Find where the given text appears and provide that cell's center as (x, y) coordinate. 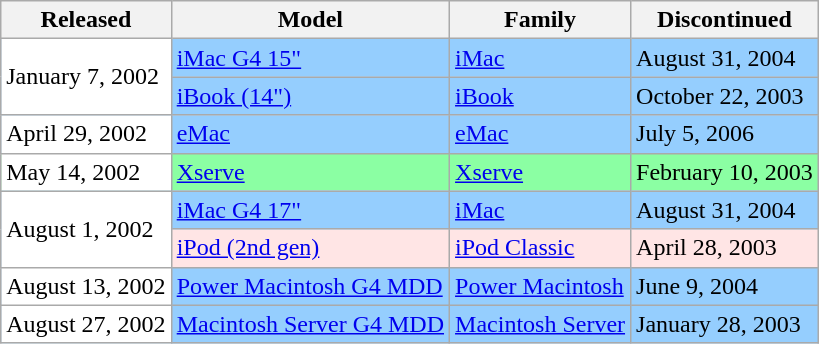
January 28, 2003 (725, 324)
Power Macintosh G4 MDD (310, 286)
Model (310, 20)
Family (540, 20)
April 28, 2003 (725, 248)
August 27, 2002 (86, 324)
iPod (2nd gen) (310, 248)
iMac G4 17" (310, 210)
iBook (540, 96)
iMac G4 15" (310, 58)
April 29, 2002 (86, 134)
January 7, 2002 (86, 77)
Macintosh Server G4 MDD (310, 324)
May 14, 2002 (86, 172)
October 22, 2003 (725, 96)
August 1, 2002 (86, 229)
iPod Classic (540, 248)
iBook (14") (310, 96)
February 10, 2003 (725, 172)
Power Macintosh (540, 286)
Macintosh Server (540, 324)
Released (86, 20)
Discontinued (725, 20)
July 5, 2006 (725, 134)
June 9, 2004 (725, 286)
August 13, 2002 (86, 286)
